From the cell containing the given text, extract its center point as [X, Y] coordinate. 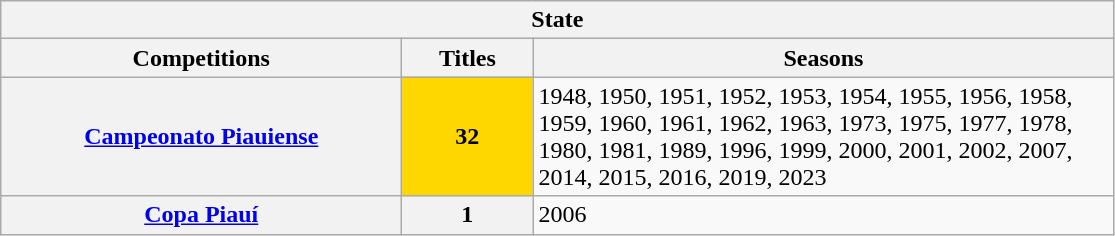
1 [468, 215]
Competitions [202, 58]
Titles [468, 58]
State [558, 20]
Seasons [824, 58]
2006 [824, 215]
Campeonato Piauiense [202, 136]
32 [468, 136]
Copa Piauí [202, 215]
